Capture the cell that displays the provided text and extract its (X, Y) central coordinate. 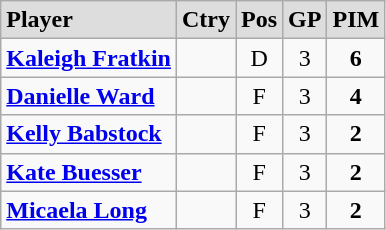
GP (305, 20)
Kaleigh Fratkin (89, 58)
6 (356, 58)
PIM (356, 20)
Pos (260, 20)
D (260, 58)
Ctry (206, 20)
Player (89, 20)
Kelly Babstock (89, 134)
Danielle Ward (89, 96)
Micaela Long (89, 210)
Kate Buesser (89, 172)
4 (356, 96)
